Identify which cell holds the provided text, then report its [X, Y] central coordinate. 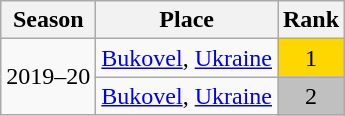
1 [312, 58]
Season [48, 20]
Place [187, 20]
Rank [312, 20]
2019–20 [48, 77]
2 [312, 96]
